Output the [X, Y] coordinate of the center of the cell containing the given text.  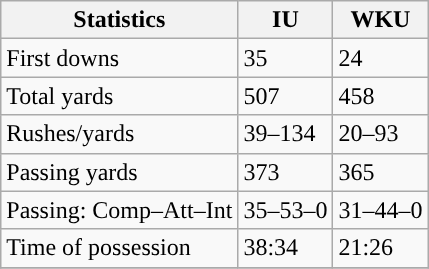
Passing: Comp–Att–Int [120, 210]
31–44–0 [380, 210]
Total yards [120, 96]
458 [380, 96]
Passing yards [120, 172]
WKU [380, 20]
38:34 [286, 248]
21:26 [380, 248]
365 [380, 172]
507 [286, 96]
20–93 [380, 134]
39–134 [286, 134]
First downs [120, 58]
24 [380, 58]
IU [286, 20]
Rushes/yards [120, 134]
35–53–0 [286, 210]
Time of possession [120, 248]
373 [286, 172]
Statistics [120, 20]
35 [286, 58]
